Pinpoint the cell where the given text exists, returning its (X, Y) midpoint coordinate. 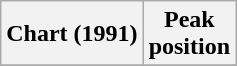
Chart (1991) (72, 34)
Peakposition (189, 34)
